Provide the [x, y] coordinate of the cell's center where the given text is located.  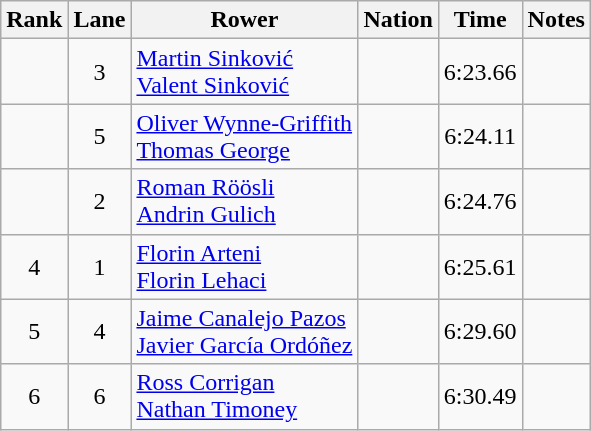
Rank [34, 20]
6:24.11 [480, 136]
Oliver Wynne-GriffithThomas George [244, 136]
Roman RöösliAndrin Gulich [244, 202]
Time [480, 20]
Notes [556, 20]
Nation [398, 20]
6:29.60 [480, 332]
1 [100, 266]
6:23.66 [480, 72]
Ross CorriganNathan Timoney [244, 396]
Florin ArteniFlorin Lehaci [244, 266]
Martin SinkovićValent Sinković [244, 72]
3 [100, 72]
2 [100, 202]
Jaime Canalejo PazosJavier García Ordóñez [244, 332]
6:25.61 [480, 266]
6:30.49 [480, 396]
Rower [244, 20]
6:24.76 [480, 202]
Lane [100, 20]
